Capture the cell that displays the provided text and extract its [x, y] central coordinate. 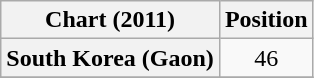
Position [266, 20]
46 [266, 58]
Chart (2011) [110, 20]
South Korea (Gaon) [110, 58]
